Return the [x, y] coordinate for the center point of the cell that contains the specified text.  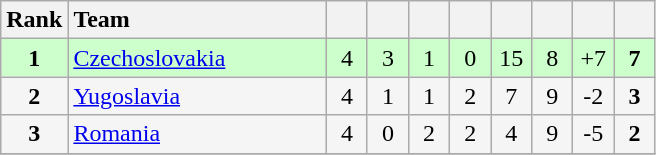
-5 [594, 134]
Team [198, 20]
Yugoslavia [198, 96]
15 [512, 58]
Rank [34, 20]
-2 [594, 96]
+7 [594, 58]
8 [552, 58]
Czechoslovakia [198, 58]
Romania [198, 134]
